For the text-containing cell, return its midpoint in (x, y) coordinate format. 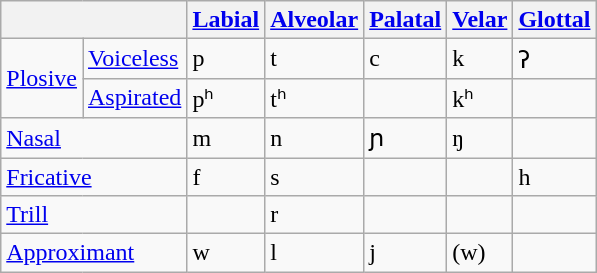
m (226, 138)
ŋ (480, 138)
p (226, 59)
Fricative (94, 177)
Trill (94, 215)
f (226, 177)
Glottal (554, 20)
kʰ (480, 98)
Labial (226, 20)
Plosive (42, 78)
tʰ (314, 98)
j (406, 253)
Palatal (406, 20)
Alveolar (314, 20)
w (226, 253)
ʔ (554, 59)
k (480, 59)
s (314, 177)
Velar (480, 20)
Aspirated (134, 98)
Nasal (94, 138)
c (406, 59)
ɲ (406, 138)
n (314, 138)
(w) (480, 253)
Voiceless (134, 59)
h (554, 177)
pʰ (226, 98)
r (314, 215)
l (314, 253)
Approximant (94, 253)
t (314, 59)
